Locate the cell with the specified text and output its (X, Y) center coordinate. 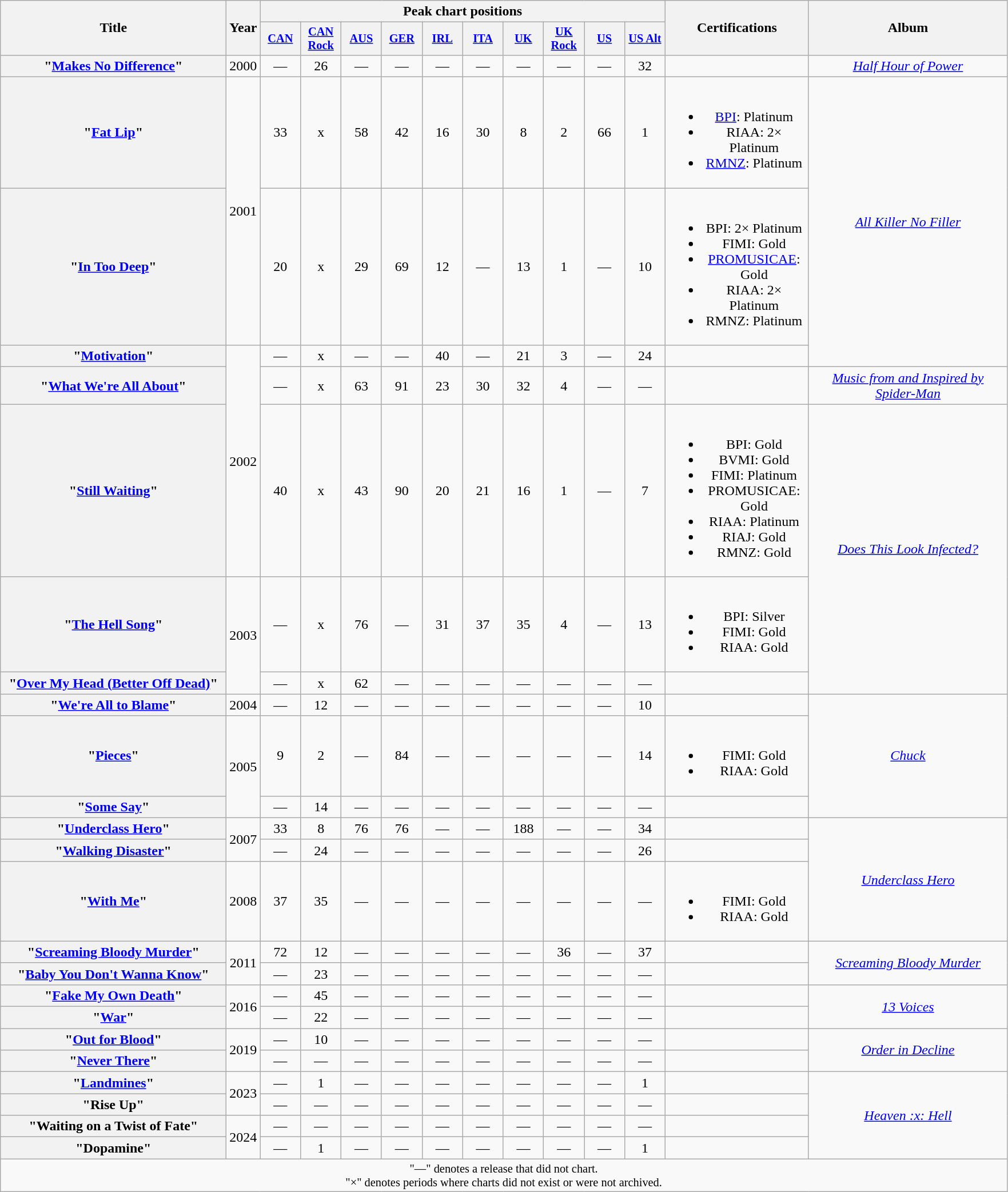
42 (401, 133)
29 (361, 266)
2005 (244, 767)
"Fat Lip" (113, 133)
58 (361, 133)
"We're All to Blame" (113, 705)
2004 (244, 705)
"What We're All About" (113, 385)
72 (280, 952)
Music from and Inspired by Spider-Man (908, 385)
63 (361, 385)
"Dopamine" (113, 1148)
"Walking Disaster" (113, 850)
UK Rock (564, 39)
"Some Say" (113, 807)
"Pieces" (113, 756)
91 (401, 385)
Heaven :x: Hell (908, 1115)
Does This Look Infected? (908, 549)
"Makes No Difference" (113, 66)
"Waiting on a Twist of Fate" (113, 1126)
"Baby You Don't Wanna Know" (113, 974)
22 (321, 1018)
2024 (244, 1137)
"Never There" (113, 1061)
2016 (244, 1006)
"Still Waiting" (113, 491)
9 (280, 756)
"War" (113, 1018)
Title (113, 28)
13 Voices (908, 1006)
43 (361, 491)
BPI: 2× PlatinumFIMI: GoldPROMUSICAE: GoldRIAA: 2× PlatinumRMNZ: Platinum (736, 266)
BPI: PlatinumRIAA: 2× PlatinumRMNZ: Platinum (736, 133)
US (605, 39)
CAN (280, 39)
ITA (483, 39)
"Landmines" (113, 1083)
36 (564, 952)
84 (401, 756)
2008 (244, 901)
"With Me" (113, 901)
"Motivation" (113, 356)
GER (401, 39)
2023 (244, 1094)
"Screaming Bloody Murder" (113, 952)
"Fake My Own Death" (113, 995)
Peak chart positions (463, 11)
69 (401, 266)
2011 (244, 963)
"Rise Up" (113, 1105)
AUS (361, 39)
2019 (244, 1050)
CANRock (321, 39)
Chuck (908, 756)
188 (524, 828)
34 (645, 828)
"—" denotes a release that did not chart."×" denotes periods where charts did not exist or were not archived. (504, 1175)
IRL (443, 39)
Half Hour of Power (908, 66)
"In Too Deep" (113, 266)
"Underclass Hero" (113, 828)
2001 (244, 212)
UK (524, 39)
"The Hell Song" (113, 624)
7 (645, 491)
90 (401, 491)
66 (605, 133)
BPI: SilverFIMI: GoldRIAA: Gold (736, 624)
2003 (244, 636)
"Over My Head (Better Off Dead)" (113, 683)
31 (443, 624)
Screaming Bloody Murder (908, 963)
45 (321, 995)
"Out for Blood" (113, 1039)
3 (564, 356)
Album (908, 28)
BPI: GoldBVMI: GoldFIMI: PlatinumPROMUSICAE: GoldRIAA: PlatinumRIAJ: GoldRMNZ: Gold (736, 491)
Certifications (736, 28)
2002 (244, 461)
US Alt (645, 39)
Year (244, 28)
Underclass Hero (908, 879)
All Killer No Filler (908, 222)
2000 (244, 66)
62 (361, 683)
2007 (244, 839)
Order in Decline (908, 1050)
